Search for the cell housing the specified text and yield its (x, y) center coordinate. 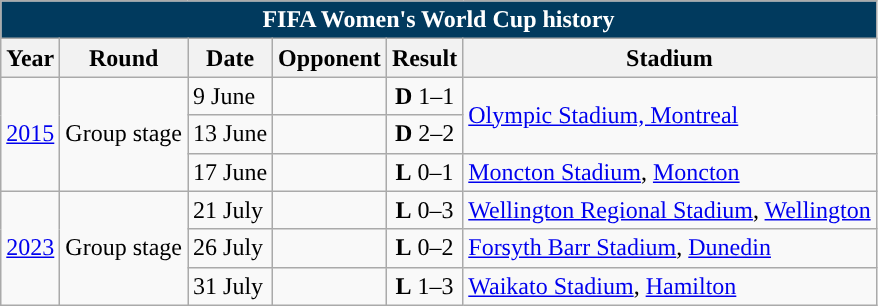
Date (230, 58)
Round (124, 58)
2015 (30, 134)
Result (424, 58)
D 1–1 (424, 96)
L 0–2 (424, 248)
Moncton Stadium, Moncton (670, 172)
21 July (230, 210)
Waikato Stadium, Hamilton (670, 286)
26 July (230, 248)
9 June (230, 96)
Opponent (330, 58)
2023 (30, 248)
Forsyth Barr Stadium, Dunedin (670, 248)
13 June (230, 134)
L 0–3 (424, 210)
L 1–3 (424, 286)
FIFA Women's World Cup history (438, 20)
Olympic Stadium, Montreal (670, 115)
31 July (230, 286)
Wellington Regional Stadium, Wellington (670, 210)
Stadium (670, 58)
Year (30, 58)
D 2–2 (424, 134)
L 0–1 (424, 172)
17 June (230, 172)
